Detect which cell encompasses the target text, then output its [X, Y] center coordinate. 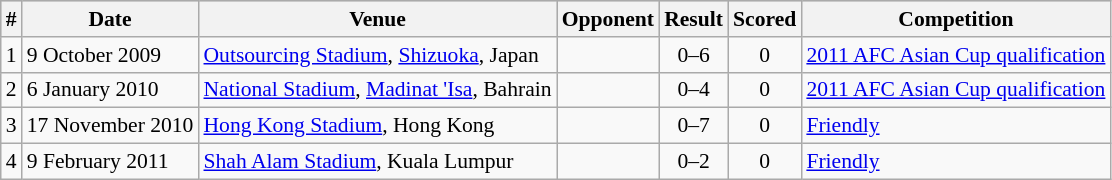
2 [12, 90]
0–7 [694, 126]
Competition [956, 19]
0–6 [694, 55]
Outsourcing Stadium, Shizuoka, Japan [377, 55]
4 [12, 162]
Scored [764, 19]
1 [12, 55]
Date [110, 19]
National Stadium, Madinat 'Isa, Bahrain [377, 90]
3 [12, 126]
Opponent [608, 19]
9 October 2009 [110, 55]
17 November 2010 [110, 126]
# [12, 19]
0–2 [694, 162]
9 February 2011 [110, 162]
Shah Alam Stadium, Kuala Lumpur [377, 162]
0–4 [694, 90]
6 January 2010 [110, 90]
Venue [377, 19]
Hong Kong Stadium, Hong Kong [377, 126]
Result [694, 19]
